Provide the [X, Y] coordinate of the cell's center where the given text is located.  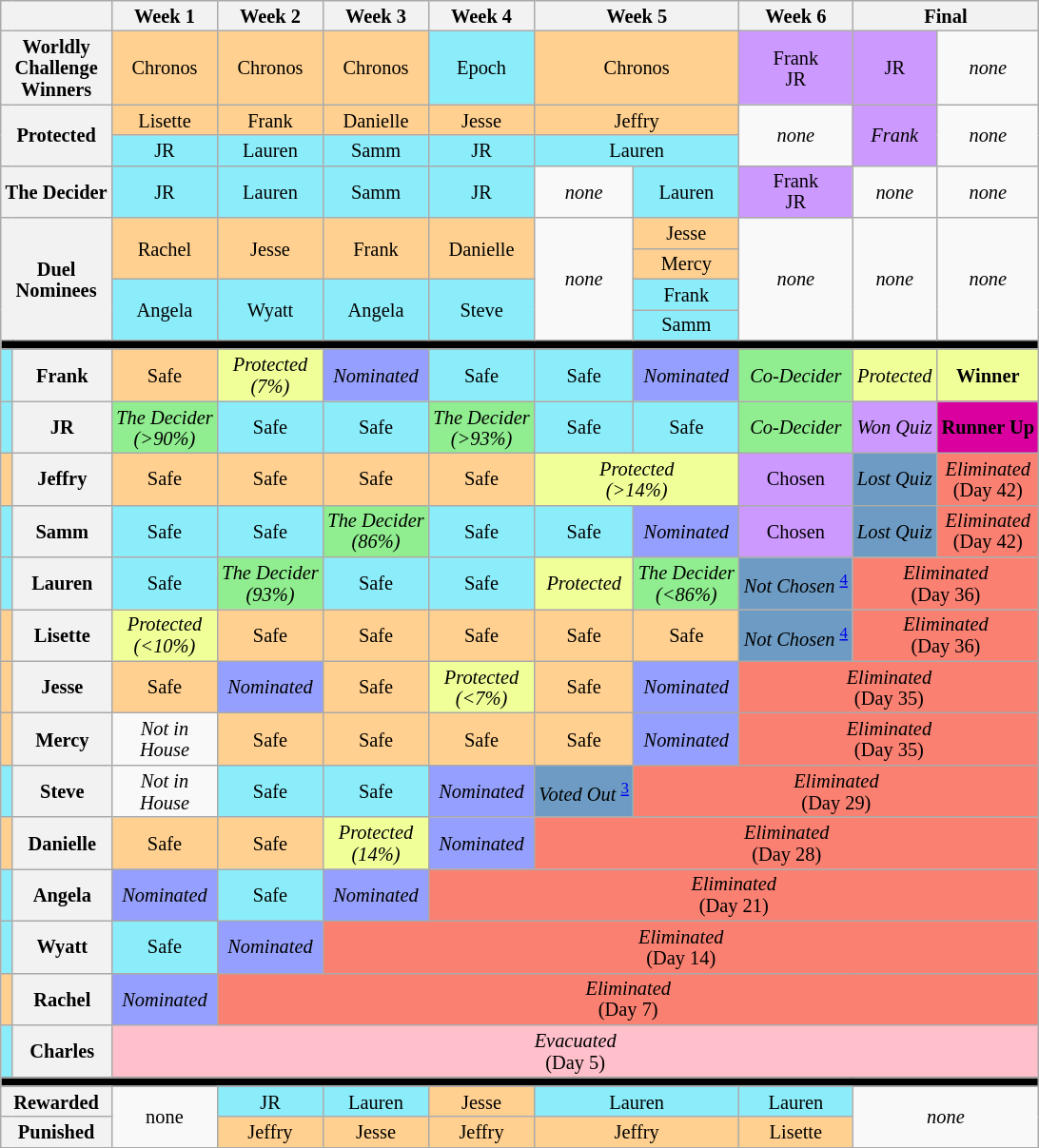
Week 2 [270, 15]
Protected(14%) [375, 843]
Evacuated(Day 5) [575, 1050]
Protected(7%) [270, 375]
Voted Out 3 [584, 791]
Won Quiz [894, 428]
Eliminated(Day 29) [836, 791]
Week 4 [481, 15]
Protected(>14%) [637, 479]
The Decider(86%) [375, 531]
The Decider [57, 192]
Charles [62, 1050]
Protected(<10%) [164, 635]
DuelNominees [57, 280]
The Decider(93%) [270, 584]
Eliminated(Day 21) [735, 894]
Week 6 [795, 15]
Punished [57, 1132]
The Decider(>90%) [164, 428]
Epoch [481, 67]
Week 1 [164, 15]
The Decider(>93%) [481, 428]
Protected(<7%) [481, 687]
Week 3 [375, 15]
Eliminated(Day 28) [787, 843]
Final [946, 15]
Eliminated(Day 14) [680, 947]
Week 5 [637, 15]
Worldly Challenge Winners [57, 67]
Runner Up [988, 428]
The Decider(<86%) [687, 584]
Rewarded [57, 1101]
Eliminated(Day 7) [628, 999]
Winner [988, 375]
